Output the [x, y] coordinate of the center of the cell containing the given text.  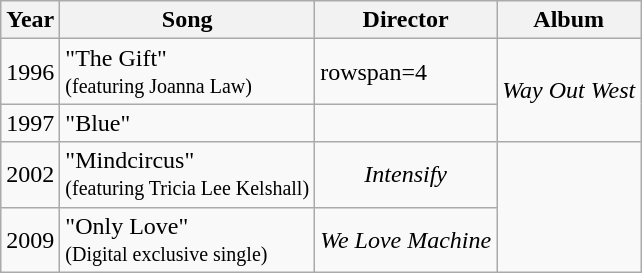
1996 [30, 72]
Director [406, 20]
"Blue" [188, 123]
Way Out West [569, 90]
rowspan=4 [406, 72]
2009 [30, 240]
We Love Machine [406, 240]
"Only Love"(Digital exclusive single) [188, 240]
"Mindcircus"(featuring Tricia Lee Kelshall) [188, 174]
Song [188, 20]
"The Gift"(featuring Joanna Law) [188, 72]
Intensify [406, 174]
Album [569, 20]
Year [30, 20]
2002 [30, 174]
1997 [30, 123]
